Return [X, Y] of the center of cell containing provided text 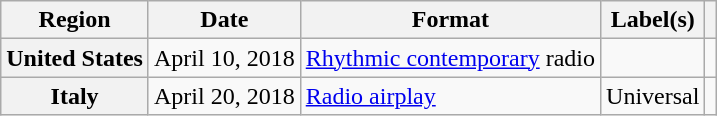
Format [450, 20]
United States [75, 58]
Date [224, 20]
Radio airplay [450, 96]
Italy [75, 96]
April 10, 2018 [224, 58]
Rhythmic contemporary radio [450, 58]
Label(s) [653, 20]
Region [75, 20]
Universal [653, 96]
April 20, 2018 [224, 96]
